Output the [x, y] coordinate of the center of the cell containing the given text.  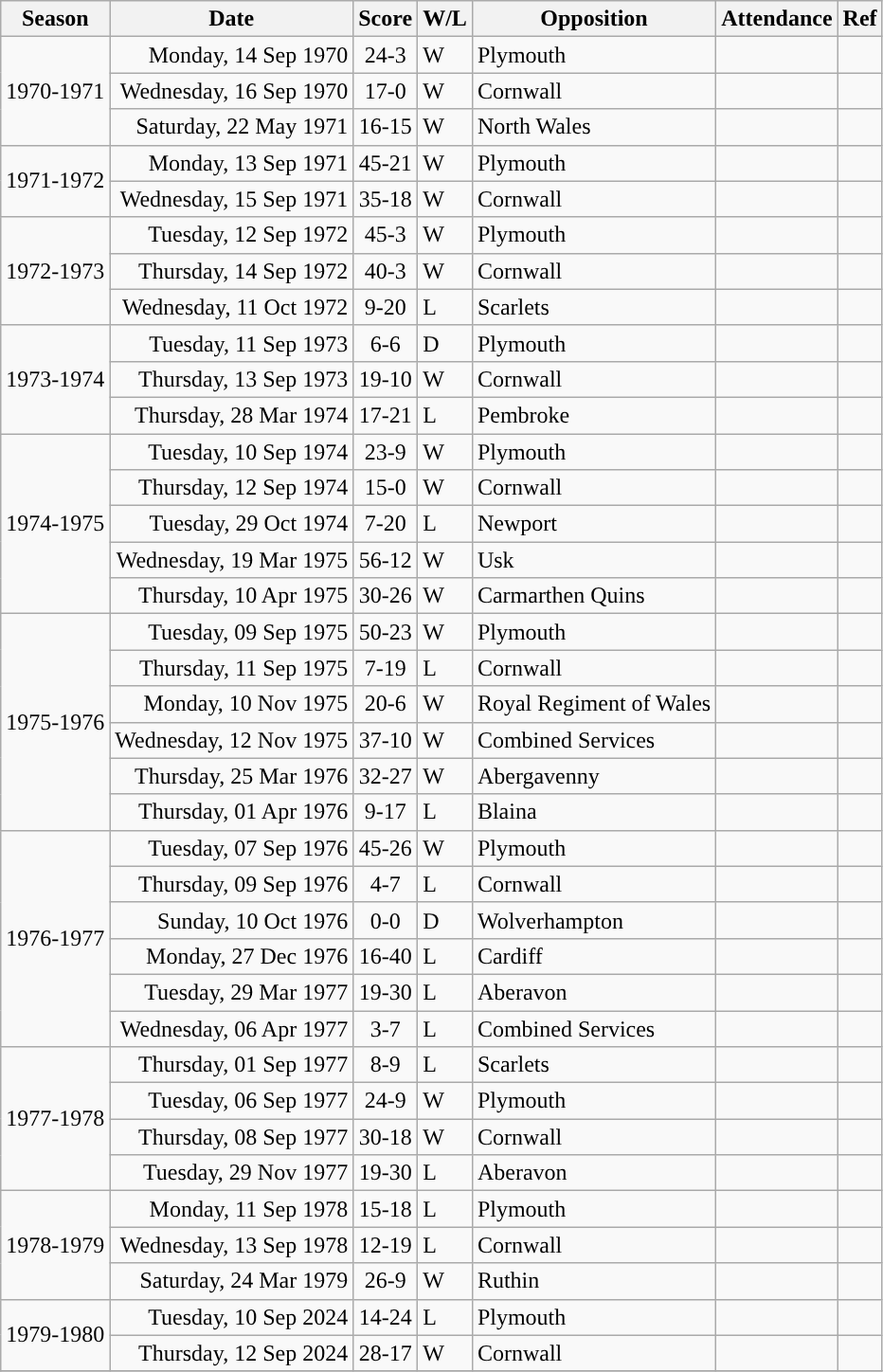
7-19 [386, 668]
Monday, 13 Sep 1971 [231, 163]
Sunday, 10 Oct 1976 [231, 920]
Thursday, 01 Apr 1976 [231, 812]
45-3 [386, 235]
37-10 [386, 740]
1976-1977 [55, 938]
Ref [860, 19]
23-9 [386, 452]
Thursday, 12 Sep 1974 [231, 488]
North Wales [593, 127]
35-18 [386, 199]
Wednesday, 15 Sep 1971 [231, 199]
Royal Regiment of Wales [593, 704]
45-21 [386, 163]
Wednesday, 11 Oct 1972 [231, 307]
Wednesday, 06 Apr 1977 [231, 1028]
28-17 [386, 1353]
Thursday, 28 Mar 1974 [231, 415]
17-0 [386, 91]
Newport [593, 524]
1972-1973 [55, 271]
Wolverhampton [593, 920]
Thursday, 10 Apr 1975 [231, 596]
15-0 [386, 488]
Tuesday, 12 Sep 1972 [231, 235]
Blaina [593, 812]
Attendance [777, 19]
30-26 [386, 596]
Date [231, 19]
56-12 [386, 560]
Tuesday, 11 Sep 1973 [231, 343]
50-23 [386, 632]
Thursday, 13 Sep 1973 [231, 379]
1978-1979 [55, 1245]
Monday, 27 Dec 1976 [231, 956]
14-24 [386, 1317]
Tuesday, 06 Sep 1977 [231, 1101]
Monday, 10 Nov 1975 [231, 704]
Thursday, 11 Sep 1975 [231, 668]
Score [386, 19]
40-3 [386, 271]
20-6 [386, 704]
Wednesday, 12 Nov 1975 [231, 740]
1975-1976 [55, 722]
Wednesday, 19 Mar 1975 [231, 560]
30-18 [386, 1137]
Wednesday, 16 Sep 1970 [231, 91]
Thursday, 12 Sep 2024 [231, 1353]
1973-1974 [55, 379]
Saturday, 24 Mar 1979 [231, 1281]
9-17 [386, 812]
3-7 [386, 1028]
Thursday, 25 Mar 1976 [231, 776]
Usk [593, 560]
Saturday, 22 May 1971 [231, 127]
Abergavenny [593, 776]
Pembroke [593, 415]
W/L [445, 19]
Opposition [593, 19]
Monday, 14 Sep 1970 [231, 55]
24-3 [386, 55]
Tuesday, 29 Mar 1977 [231, 992]
9-20 [386, 307]
26-9 [386, 1281]
Season [55, 19]
6-6 [386, 343]
7-20 [386, 524]
Thursday, 14 Sep 1972 [231, 271]
8-9 [386, 1065]
1974-1975 [55, 524]
Tuesday, 07 Sep 1976 [231, 848]
4-7 [386, 884]
Cardiff [593, 956]
45-26 [386, 848]
Tuesday, 29 Nov 1977 [231, 1173]
24-9 [386, 1101]
1977-1978 [55, 1119]
Tuesday, 10 Sep 2024 [231, 1317]
Carmarthen Quins [593, 596]
Tuesday, 10 Sep 1974 [231, 452]
1971-1972 [55, 181]
1979-1980 [55, 1335]
1970-1971 [55, 91]
Thursday, 01 Sep 1977 [231, 1065]
12-19 [386, 1245]
15-18 [386, 1209]
Wednesday, 13 Sep 1978 [231, 1245]
Monday, 11 Sep 1978 [231, 1209]
Thursday, 09 Sep 1976 [231, 884]
19-10 [386, 379]
Thursday, 08 Sep 1977 [231, 1137]
16-40 [386, 956]
Tuesday, 29 Oct 1974 [231, 524]
Tuesday, 09 Sep 1975 [231, 632]
17-21 [386, 415]
32-27 [386, 776]
16-15 [386, 127]
Ruthin [593, 1281]
0-0 [386, 920]
